Detect which cell encompasses the target text, then output its (X, Y) center coordinate. 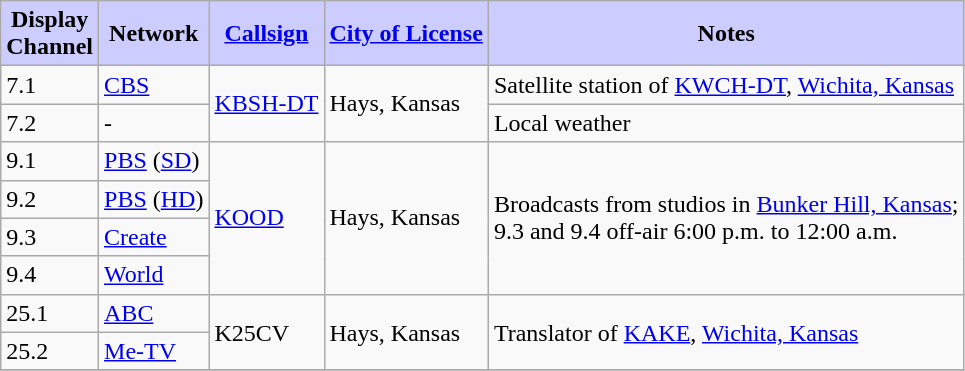
DisplayChannel (50, 34)
ABC (154, 313)
KOOD (266, 218)
Notes (726, 34)
9.1 (50, 161)
K25CV (266, 332)
Network (154, 34)
25.2 (50, 351)
9.4 (50, 275)
Local weather (726, 123)
9.2 (50, 199)
25.1 (50, 313)
Translator of KAKE, Wichita, Kansas (726, 332)
- (154, 123)
KBSH-DT (266, 104)
Create (154, 237)
World (154, 275)
Satellite station of KWCH-DT, Wichita, Kansas (726, 85)
CBS (154, 85)
City of License (406, 34)
7.1 (50, 85)
9.3 (50, 237)
Me-TV (154, 351)
7.2 (50, 123)
PBS (HD) (154, 199)
Callsign (266, 34)
PBS (SD) (154, 161)
Broadcasts from studios in Bunker Hill, Kansas;9.3 and 9.4 off-air 6:00 p.m. to 12:00 a.m. (726, 218)
